From the cell containing the given text, extract its center point as [X, Y] coordinate. 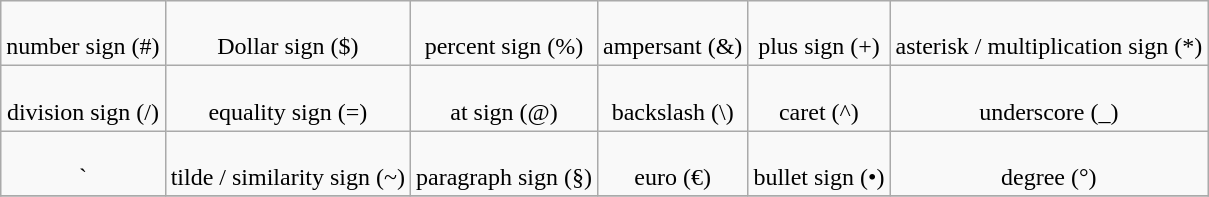
division sign (/) [83, 98]
bullet sign (•) [819, 164]
percent sign (%) [504, 34]
degree (°) [1049, 164]
caret (^) [819, 98]
paragraph sign (§) [504, 164]
number sign (#) [83, 34]
euro (€) [672, 164]
tilde / similarity sign (~) [288, 164]
equality sign (=) [288, 98]
asterisk / multiplication sign (*) [1049, 34]
ampersant (&) [672, 34]
` [83, 164]
Dollar sign ($) [288, 34]
at sign (@) [504, 98]
underscore (_) [1049, 98]
plus sign (+) [819, 34]
backslash (\) [672, 98]
